Search for the cell housing the specified text and yield its (X, Y) center coordinate. 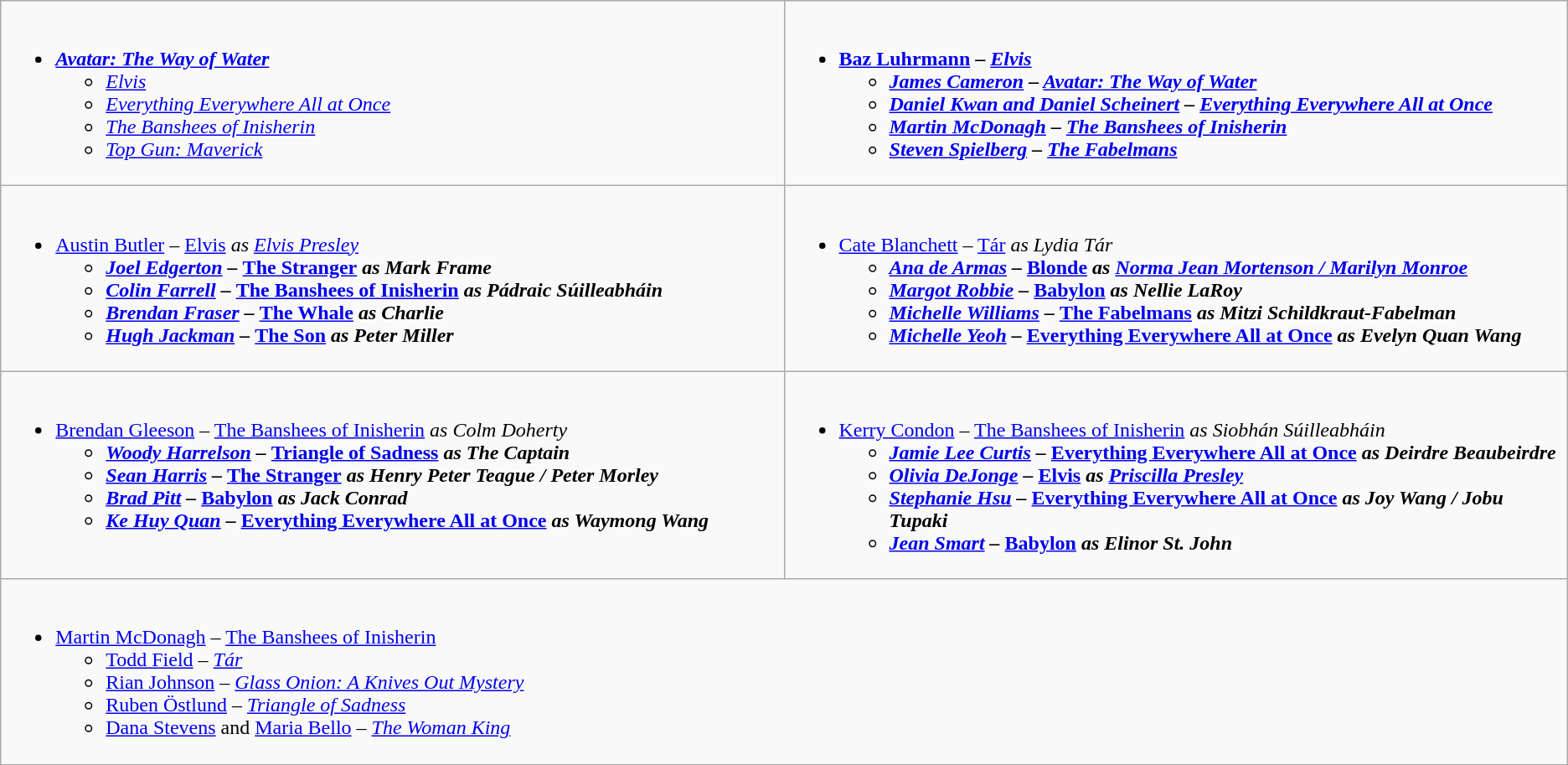
Avatar: The Way of WaterElvisEverything Everywhere All at OnceThe Banshees of InisherinTop Gun: Maverick (392, 94)
